Pinpoint the cell where the given text exists, returning its [x, y] midpoint coordinate. 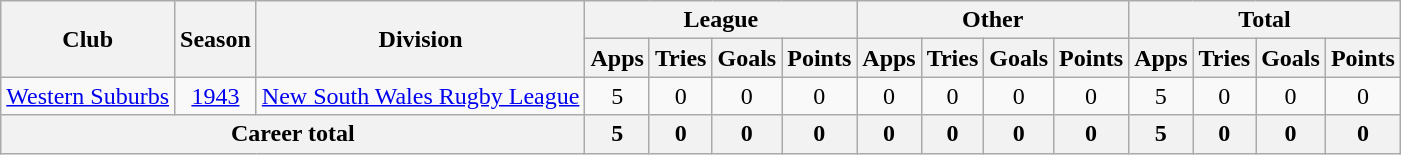
Career total [293, 134]
Western Suburbs [88, 96]
Season [216, 39]
1943 [216, 96]
Club [88, 39]
Total [1265, 20]
League [721, 20]
Other [993, 20]
Division [420, 39]
New South Wales Rugby League [420, 96]
